Scan for the cell matching the given text and deliver its [X, Y] coordinate at center. 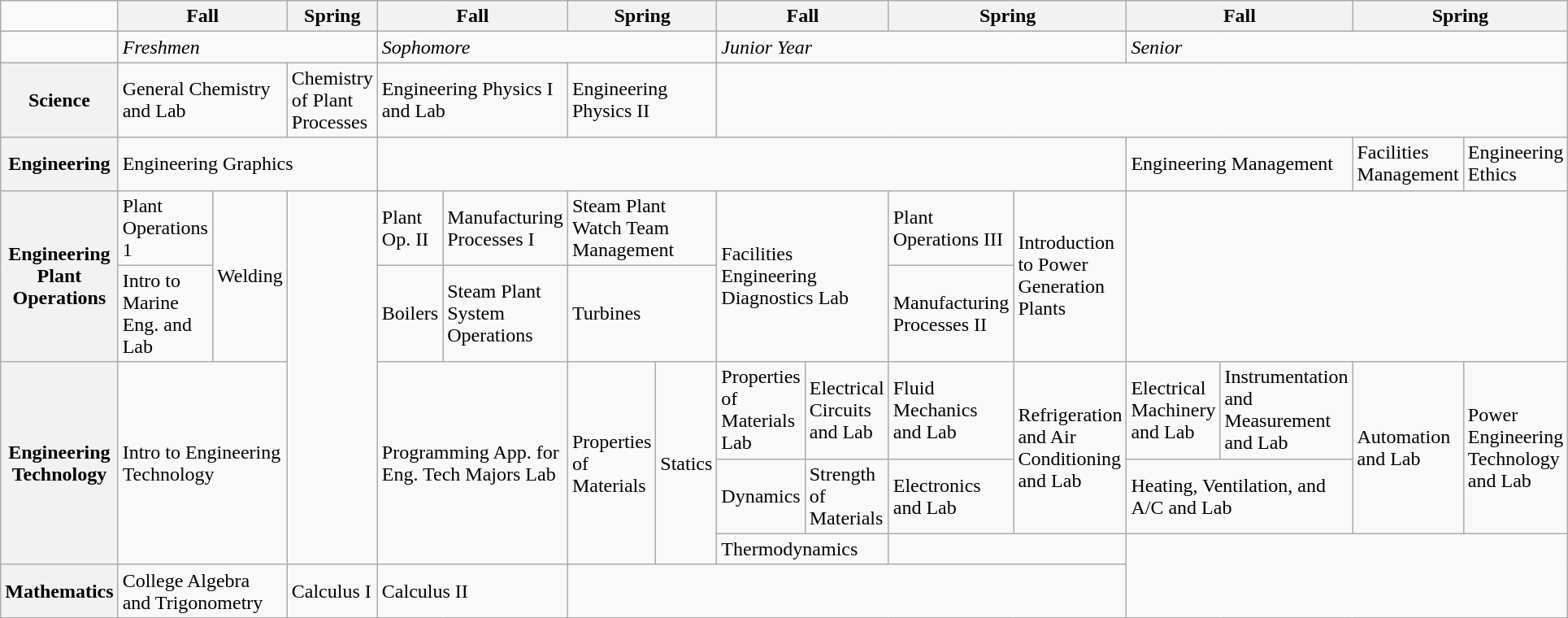
Instrumentation and Measurement and Lab [1286, 410]
Sophomore [547, 47]
Manufacturing Processes II [951, 314]
Engineering Physics I and Lab [472, 100]
Dynamics [761, 496]
Electronics and Lab [951, 496]
Science [59, 100]
Steam Plant System Operations [506, 314]
Statics [686, 463]
Calculus I [332, 590]
EngineeringTechnology [59, 463]
Engineering Graphics [247, 164]
Steam Plant Watch Team Management [642, 228]
Electrical Circuits and Lab [847, 410]
Engineering Management [1240, 164]
Chemistry of Plant Processes [332, 100]
Engineering [59, 164]
Automation and Lab [1408, 447]
Intro to Engineering Technology [202, 463]
Plant Operations III [951, 228]
Facilities Engineering Diagnostics Lab [803, 276]
Engineering Ethics [1515, 164]
Refrigeration and Air Conditioning and Lab [1070, 447]
Properties of Materials [611, 463]
Plant Op. II [410, 228]
Fluid Mechanics and Lab [951, 410]
Mathematics [59, 590]
Properties of Materials Lab [761, 410]
Heating, Ventilation, and A/C and Lab [1240, 496]
Manufacturing Processes I [506, 228]
Boilers [410, 314]
College Algebra and Trigonometry [202, 590]
Power Engineering Technology and Lab [1515, 447]
Calculus II [472, 590]
Electrical Machinery and Lab [1174, 410]
Engineering Physics II [642, 100]
Engineering PlantOperations [59, 276]
Plant Operations 1 [165, 228]
Junior Year [922, 47]
Intro to Marine Eng. and Lab [165, 314]
Senior [1348, 47]
Turbines [642, 314]
Programming App. for Eng. Tech Majors Lab [472, 463]
Welding [250, 276]
General Chemistry and Lab [202, 100]
Thermodynamics [803, 549]
Introduction to Power Generation Plants [1070, 276]
Facilities Management [1408, 164]
Strength of Materials [847, 496]
Freshmen [247, 47]
